Scan for the cell matching the given text and deliver its [x, y] coordinate at center. 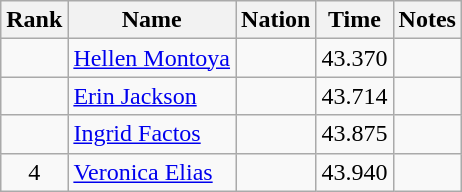
4 [34, 172]
43.714 [354, 96]
Time [354, 20]
Notes [427, 20]
Ingrid Factos [152, 134]
43.875 [354, 134]
Name [152, 20]
43.940 [354, 172]
Nation [276, 20]
Erin Jackson [152, 96]
43.370 [354, 58]
Rank [34, 20]
Hellen Montoya [152, 58]
Veronica Elias [152, 172]
